Determine the (x, y) coordinate at the center of the cell enclosing the given text.  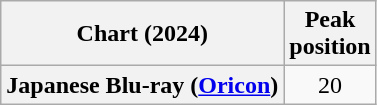
Japanese Blu-ray (Oricon) (142, 85)
20 (330, 85)
Chart (2024) (142, 34)
Peak position (330, 34)
